Pinpoint the cell where the given text exists, returning its (x, y) midpoint coordinate. 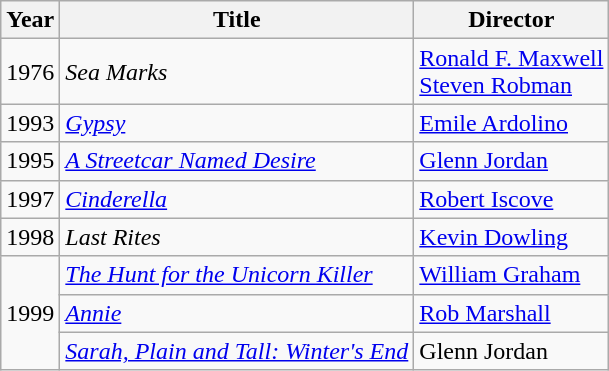
Title (237, 20)
1997 (30, 199)
1976 (30, 72)
Gypsy (237, 123)
Ronald F. MaxwellSteven Robman (512, 72)
Sea Marks (237, 72)
1995 (30, 161)
Kevin Dowling (512, 237)
Robert Iscove (512, 199)
A Streetcar Named Desire (237, 161)
Emile Ardolino (512, 123)
Cinderella (237, 199)
Director (512, 20)
Last Rites (237, 237)
1999 (30, 313)
Annie (237, 313)
Sarah, Plain and Tall: Winter's End (237, 351)
Year (30, 20)
William Graham (512, 275)
1993 (30, 123)
1998 (30, 237)
Rob Marshall (512, 313)
The Hunt for the Unicorn Killer (237, 275)
